Output the (X, Y) coordinate of the center of the cell containing the given text.  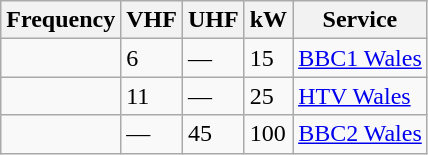
BBC2 Wales (360, 134)
HTV Wales (360, 96)
Service (360, 20)
25 (268, 96)
11 (152, 96)
45 (213, 134)
100 (268, 134)
UHF (213, 20)
Frequency (61, 20)
BBC1 Wales (360, 58)
6 (152, 58)
15 (268, 58)
VHF (152, 20)
kW (268, 20)
